Output the [X, Y] coordinate of the center of the cell containing the given text.  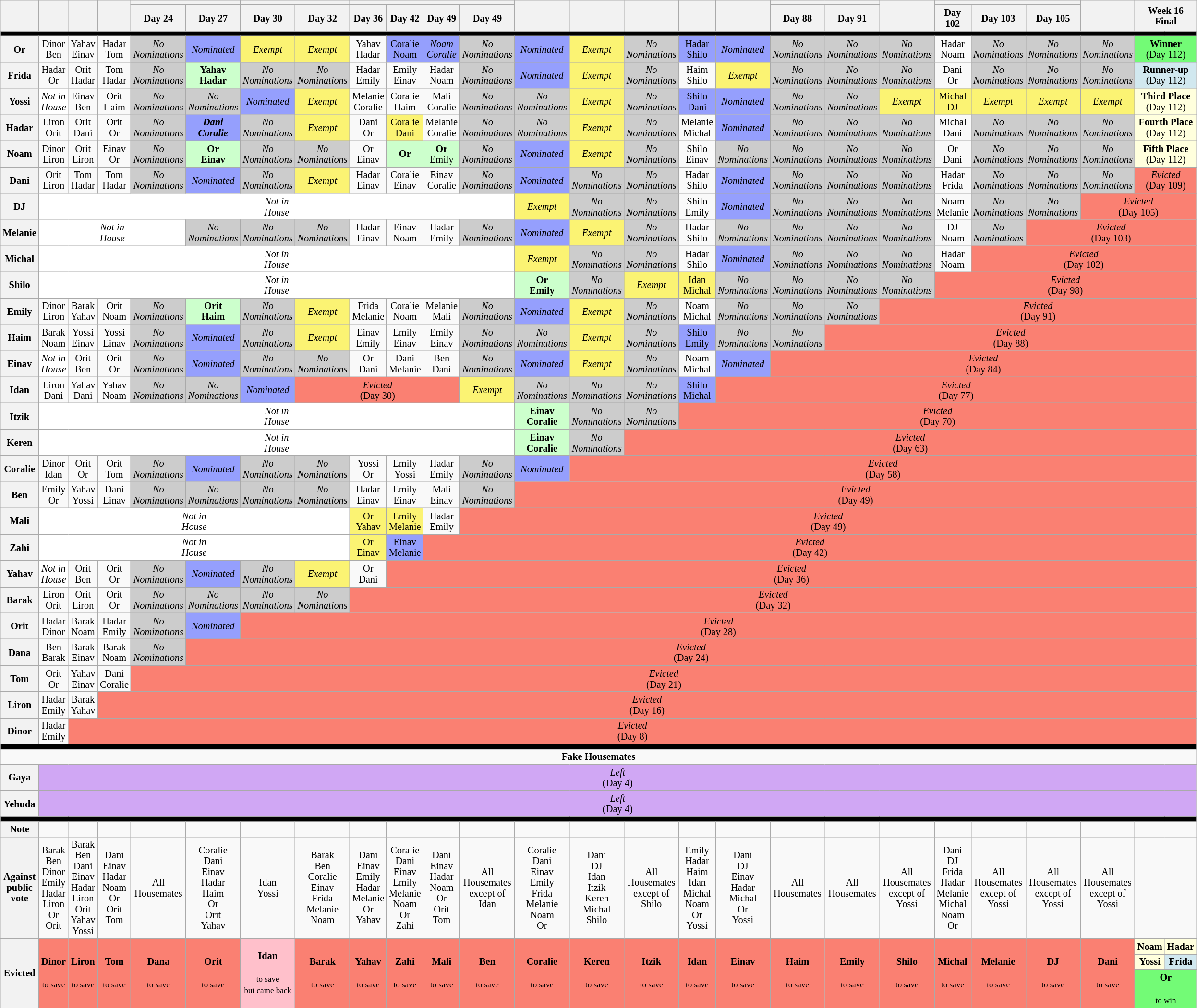
Evicted(Day 98) [1065, 285]
IdanMichal [697, 285]
Third Place(Day 112) [1166, 102]
MelanieMichal [697, 128]
EmilyYossi [405, 468]
MaliCoralie [442, 102]
MichalDJ [953, 102]
Day 27 [213, 18]
LironDani [54, 390]
ShiloMichal [697, 390]
Shilo [20, 285]
Dinorto save [54, 973]
Against public vote [20, 888]
Evicted(Day 16) [647, 705]
Day 36 [368, 18]
Evicted(Day 77) [956, 390]
Idanto savebut came back [268, 973]
YossiOr [368, 468]
BarakEinav [83, 652]
Day 88 [798, 18]
Coralie [20, 468]
Dinor [20, 731]
Fourth Place(Day 112) [1166, 128]
BarakBenDinorEmilyHadarLironOrOrit [54, 888]
OritDani [83, 128]
Idanto save [697, 973]
EinavNoam [405, 232]
Ben [20, 494]
ShiloDani [697, 102]
DinorIdan [54, 468]
EinavMelanie [405, 547]
Kerento save [597, 973]
HadarOr [54, 75]
Oritto save [213, 973]
Itzikto save [652, 973]
DJNoam [953, 232]
BenBarak [54, 652]
Evicted(Day 24) [691, 652]
Michal [20, 259]
Yahav [20, 573]
HaimShilo [697, 75]
YahavDani [83, 390]
DaniEinav [114, 494]
DaniDJEinavHadarMichalOrYossi [743, 888]
CoralieHaim [405, 102]
Yehuda [20, 804]
Day 103 [998, 18]
Evicted(Day 58) [883, 468]
Day 42 [405, 18]
Day 105 [1053, 18]
OrYahav [368, 521]
EmilyMelanie [405, 521]
MaliEinav [442, 494]
Barak [20, 600]
Gaya [20, 778]
Malito save [442, 973]
OritNoam [114, 311]
Emily [20, 311]
ShiloEinav [697, 154]
Runner-up(Day 112) [1166, 75]
Fifth Place(Day 112) [1166, 154]
Danato save [158, 973]
Day 32 [323, 18]
HadarDinor [54, 626]
Michalto save [953, 973]
Fake Housemates [598, 756]
DaniMelanie [405, 364]
Evicted(Day 103) [1111, 232]
Evicted(Day 8) [632, 731]
CoralieDani [405, 128]
AllHousematesexcept ofShilo [652, 888]
Lironto save [83, 973]
CoralieDaniEinavEmilyMelanieNoamOrZahi [405, 888]
Bento save [487, 973]
Zahi [20, 547]
Evicted(Day 88) [1011, 338]
EinavBen [83, 102]
Evicted(Day 28) [718, 626]
Shiloto save [907, 973]
Orto win [1166, 988]
Melanieto save [998, 973]
DaniDJFridaHadarMelanieMichalNoamOr [953, 888]
Keren [20, 443]
HadarFrida [953, 180]
Day 102 [953, 18]
Itzik [20, 417]
Zahito save [405, 973]
Evicted(Day 63) [910, 443]
Melanie [20, 232]
Evicted(Day 42) [810, 547]
Haimto save [798, 973]
FridaMelanie [368, 311]
NoamMelanie [953, 206]
Evicted(Day 109) [1166, 180]
Note [20, 829]
OritHadar [83, 75]
DinorBen [54, 49]
HadarTom [114, 49]
OritTom [114, 468]
CoralieDaniEinavHadarHaimOrOritYahav [213, 888]
MelanieMali [442, 311]
Evicted [20, 973]
Einavto save [743, 973]
Liron [20, 705]
YahavYossi [83, 494]
Dani [20, 180]
Idan [20, 390]
Evicted(Day 105) [1138, 206]
BarakBenCoralieEinavFridaMelanieNoam [323, 888]
Evicted(Day 36) [791, 573]
EinavOr [114, 154]
CoralieDaniEinavEmilyFridaMelanieNoamOr [542, 888]
NoamCoralie [442, 49]
Day 91 [852, 18]
Day 24 [158, 18]
Evicted(Day 21) [664, 679]
EmilyHadarHaimIdanMichalNoamOrYossi [697, 888]
Danito save [1108, 973]
Barakto save [323, 973]
IdanYossi [268, 888]
Yahavto save [368, 973]
EmilyOr [54, 494]
EinavEmily [368, 338]
Tom [20, 679]
DJto save [1053, 973]
MichalDani [953, 128]
CoralieEinav [405, 180]
Evicted(Day 91) [1038, 311]
Coralieto save [542, 973]
Dana [20, 652]
Day 30 [268, 18]
Evicted(Day 32) [773, 600]
Emilyto save [852, 973]
DaniDJIdanItzikKerenMichalShilo [597, 888]
Evicted(Day 70) [938, 417]
Evicted(Day 102) [1084, 259]
BarakBenDaniEinavHadarLironOritYahavYossi [83, 888]
BenDani [442, 364]
Tomto save [114, 973]
Orit [20, 626]
Evicted(Day 30) [377, 390]
Winner(Day 112) [1166, 49]
Haim [20, 338]
Evicted(Day 84) [983, 364]
AllHousematesexcept ofIdan [487, 888]
Mali [20, 521]
Week 16Final [1166, 15]
Einav [20, 364]
YahavNoam [114, 390]
DaniEinavEmilyHadarMelanieOrYahav [368, 888]
DJ [20, 206]
